Scan for the cell matching the given text and deliver its (x, y) coordinate at center. 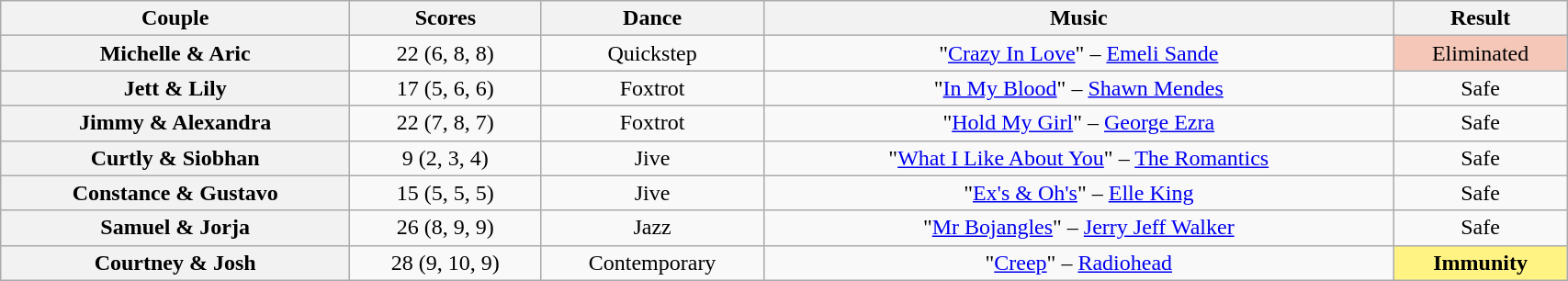
Courtney & Josh (175, 263)
Result (1481, 18)
Scores (446, 18)
"In My Blood" – Shawn Mendes (1078, 88)
"What I Like About You" – The Romantics (1078, 158)
9 (2, 3, 4) (446, 158)
Eliminated (1481, 53)
Couple (175, 18)
"Mr Bojangles" – Jerry Jeff Walker (1078, 228)
Quickstep (652, 53)
26 (8, 9, 9) (446, 228)
Michelle & Aric (175, 53)
"Hold My Girl" – George Ezra (1078, 123)
Immunity (1481, 263)
22 (7, 8, 7) (446, 123)
"Ex's & Oh's" – Elle King (1078, 193)
Dance (652, 18)
28 (9, 10, 9) (446, 263)
Constance & Gustavo (175, 193)
Jazz (652, 228)
17 (5, 6, 6) (446, 88)
Curtly & Siobhan (175, 158)
22 (6, 8, 8) (446, 53)
"Creep" – Radiohead (1078, 263)
Samuel & Jorja (175, 228)
"Crazy In Love" – Emeli Sande (1078, 53)
Contemporary (652, 263)
15 (5, 5, 5) (446, 193)
Music (1078, 18)
Jimmy & Alexandra (175, 123)
Jett & Lily (175, 88)
